Determine the [x, y] coordinate at the center of the cell enclosing the given text.  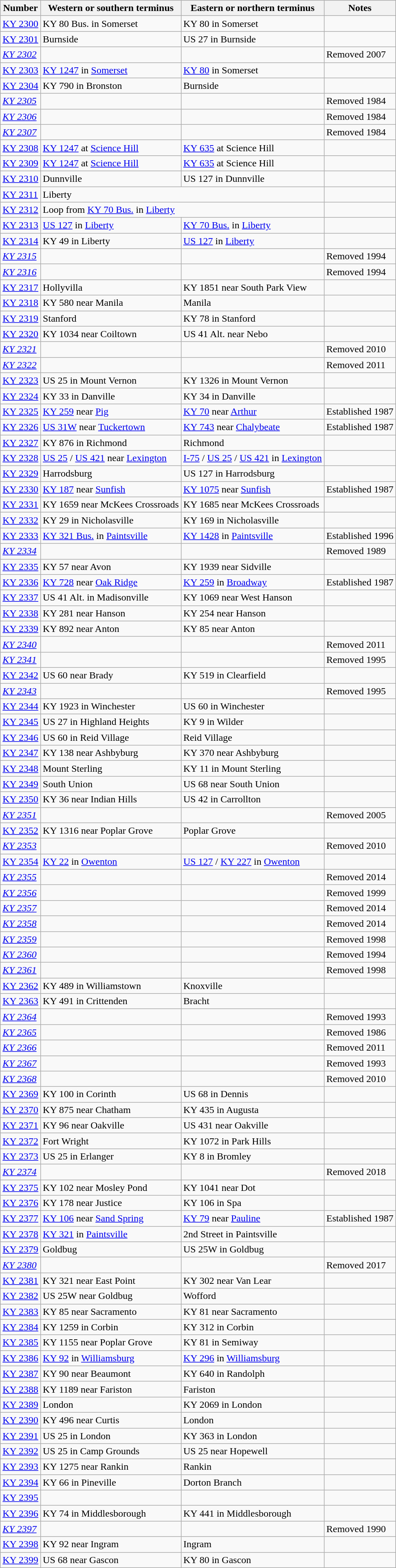
KY 178 near Justice [111, 1203]
KY 1075 near Sunfish [253, 489]
KY 2372 [20, 1141]
KY 2373 [20, 1156]
KY 2360 [20, 955]
KY 2367 [20, 1063]
KY 2313 [20, 225]
KY 2365 [20, 1032]
KY 1659 near McKees Crossroads [111, 505]
KY 2305 [20, 101]
Fariston [253, 1389]
KY 2376 [20, 1203]
KY 85 near Sacramento [111, 1312]
Bracht [253, 1001]
KY 640 in Randolph [253, 1374]
US 127 / KY 227 in Owenton [253, 861]
KY 2374 [20, 1172]
Eastern or northern terminus [253, 8]
Removed 1989 [360, 551]
Removed 2007 [360, 55]
KY 29 in Nicholasville [111, 520]
KY 2345 [20, 722]
KY 2364 [20, 1017]
KY 2306 [20, 117]
Goldbug [111, 1250]
KY 2332 [20, 520]
KY 2334 [20, 551]
Harrodsburg [111, 474]
KY 312 in Corbin [253, 1327]
KY 2380 [20, 1265]
US 25 / US 421 near Lexington [111, 458]
KY 96 near Oakville [111, 1125]
Poplar Grove [253, 830]
Liberty [183, 194]
KY 70 near Arthur [253, 411]
KY 363 in London [253, 1435]
KY 2355 [20, 877]
US 25 in Camp Grounds [111, 1451]
US 25 in Erlanger [111, 1156]
KY 2370 [20, 1110]
KY 875 near Chatham [111, 1110]
US 41 Alt. near Nebo [253, 334]
KY 2393 [20, 1467]
KY 1069 near West Hanson [253, 598]
KY 1316 near Poplar Grove [111, 830]
US 25W in Goldbug [253, 1250]
US 60 near Brady [111, 675]
KY 281 near Hanson [111, 613]
US 68 in Dennis [253, 1094]
KY 100 in Corinth [111, 1094]
KY 2324 [20, 396]
KY 85 near Anton [253, 629]
KY 92 near Ingram [111, 1544]
KY 1851 near South Park View [253, 287]
Number [20, 8]
KY 2347 [20, 753]
KY 22 in Owenton [111, 861]
KY 2361 [20, 970]
KY 2300 [20, 24]
KY 34 in Danville [253, 396]
Wofford [253, 1296]
KY 321 near East Point [111, 1281]
KY 2388 [20, 1389]
KY 92 in Williamsburg [111, 1358]
KY 2359 [20, 939]
KY 489 in Williamstown [111, 986]
KY 2354 [20, 861]
KY 2387 [20, 1374]
KY 2383 [20, 1312]
KY 2340 [20, 644]
US 25 in Mount Vernon [111, 380]
KY 106 in Spa [253, 1203]
KY 1939 near Sidville [253, 567]
KY 1428 in Paintsville [253, 536]
South Union [111, 784]
KY 2336 [20, 582]
KY 254 near Hanson [253, 613]
KY 1275 near Rankin [111, 1467]
KY 2346 [20, 738]
KY 2308 [20, 148]
KY 2322 [20, 365]
Fort Wright [111, 1141]
Dorton Branch [253, 1482]
KY 2304 [20, 86]
Notes [360, 8]
KY 2321 [20, 349]
KY 2310 [20, 179]
Ingram [253, 1544]
KY 2069 in London [253, 1405]
KY 2312 [20, 210]
KY 57 near Avon [111, 567]
KY 2350 [20, 799]
KY 728 near Oak Ridge [111, 582]
KY 102 near Mosley Pond [111, 1188]
KY 2391 [20, 1435]
US 42 in Carrollton [253, 799]
Richmond [253, 442]
KY 2395 [20, 1498]
KY 2317 [20, 287]
KY 2342 [20, 675]
US 127 in Harrodsburg [253, 474]
KY 2384 [20, 1327]
US 41 Alt. in Madisonville [111, 598]
KY 2362 [20, 986]
KY 78 in Stanford [253, 318]
KY 2319 [20, 318]
KY 70 Bus. in Liberty [253, 225]
Removed 2018 [360, 1172]
KY 2331 [20, 505]
KY 302 near Van Lear [253, 1281]
KY 2302 [20, 55]
Removed 1990 [360, 1529]
KY 435 in Augusta [253, 1110]
KY 2307 [20, 132]
KY 2349 [20, 784]
KY 743 near Chalybeate [253, 427]
KY 790 in Bronston [111, 86]
KY 2337 [20, 598]
KY 2366 [20, 1048]
Knoxville [253, 986]
Loop from KY 70 Bus. in Liberty [183, 210]
US 31W near Tuckertown [111, 427]
KY 2335 [20, 567]
Stanford [111, 318]
KY 2397 [20, 1529]
US 68 near Gascon [111, 1560]
KY 1041 near Dot [253, 1188]
KY 66 in Pineville [111, 1482]
US 127 in Dunnville [253, 179]
KY 2341 [20, 660]
KY 2389 [20, 1405]
KY 2357 [20, 908]
KY 2386 [20, 1358]
KY 2353 [20, 846]
KY 1189 near Fariston [111, 1389]
Hollyvilla [111, 287]
KY 2348 [20, 769]
KY 2382 [20, 1296]
KY 90 near Beaumont [111, 1374]
KY 2363 [20, 1001]
KY 2314 [20, 241]
KY 321 Bus. in Paintsville [111, 536]
KY 496 near Curtis [111, 1420]
KY 892 near Anton [111, 629]
KY 2381 [20, 1281]
Dunnville [111, 179]
KY 2333 [20, 536]
KY 1247 in Somerset [111, 70]
KY 36 near Indian Hills [111, 799]
KY 2339 [20, 629]
KY 79 near Pauline [253, 1219]
KY 370 near Ashbyburg [253, 753]
KY 491 in Crittenden [111, 1001]
KY 441 in Middlesborough [253, 1513]
KY 2325 [20, 411]
Removed 2017 [360, 1265]
I-75 / US 25 / US 421 in Lexington [253, 458]
KY 49 in Liberty [111, 241]
Rankin [253, 1467]
Established 1996 [360, 536]
KY 2351 [20, 815]
KY 138 near Ashbyburg [111, 753]
KY 11 in Mount Sterling [253, 769]
Removed 1986 [360, 1032]
KY 2338 [20, 613]
KY 2377 [20, 1219]
Western or southern terminus [111, 8]
KY 2378 [20, 1234]
KY 2326 [20, 427]
KY 2385 [20, 1343]
KY 2327 [20, 442]
KY 1259 in Corbin [111, 1327]
KY 2318 [20, 303]
KY 321 in Paintsville [111, 1234]
US 60 in Winchester [253, 707]
US 27 in Highland Heights [111, 722]
KY 2344 [20, 707]
KY 1034 near Coiltown [111, 334]
US 25 in London [111, 1435]
KY 169 in Nicholasville [253, 520]
Removed 1999 [360, 892]
US 68 near South Union [253, 784]
US 25W near Goldbug [111, 1296]
KY 2371 [20, 1125]
Mount Sterling [111, 769]
KY 1923 in Winchester [111, 707]
Manila [253, 303]
KY 2320 [20, 334]
KY 2316 [20, 272]
KY 2311 [20, 194]
KY 2356 [20, 892]
KY 74 in Middlesborough [111, 1513]
KY 2358 [20, 923]
US 431 near Oakville [253, 1125]
KY 876 in Richmond [111, 442]
KY 2375 [20, 1188]
2nd Street in Paintsville [253, 1234]
KY 2379 [20, 1250]
KY 2390 [20, 1420]
KY 2330 [20, 489]
US 25 near Hopewell [253, 1451]
KY 519 in Clearfield [253, 675]
KY 2323 [20, 380]
US 27 in Burnside [253, 39]
KY 1072 in Park Hills [253, 1141]
KY 187 near Sunfish [111, 489]
KY 259 in Broadway [253, 582]
KY 2303 [20, 70]
KY 2343 [20, 691]
KY 106 near Sand Spring [111, 1219]
KY 81 in Semiway [253, 1343]
KY 1155 near Poplar Grove [111, 1343]
KY 80 Bus. in Somerset [111, 24]
KY 2369 [20, 1094]
KY 2394 [20, 1482]
KY 1326 in Mount Vernon [253, 380]
KY 81 near Sacramento [253, 1312]
KY 2392 [20, 1451]
KY 2399 [20, 1560]
KY 2368 [20, 1079]
KY 2328 [20, 458]
KY 296 in Williamsburg [253, 1358]
KY 580 near Manila [111, 303]
Removed 2005 [360, 815]
KY 2396 [20, 1513]
KY 2398 [20, 1544]
KY 2301 [20, 39]
KY 33 in Danville [111, 396]
Reid Village [253, 738]
KY 9 in Wilder [253, 722]
KY 2309 [20, 163]
KY 2315 [20, 256]
KY 2329 [20, 474]
KY 8 in Bromley [253, 1156]
KY 1685 near McKees Crossroads [253, 505]
KY 259 near Pig [111, 411]
KY 2352 [20, 830]
US 60 in Reid Village [111, 738]
KY 80 in Gascon [253, 1560]
